Capture the cell that displays the provided text and extract its [X, Y] central coordinate. 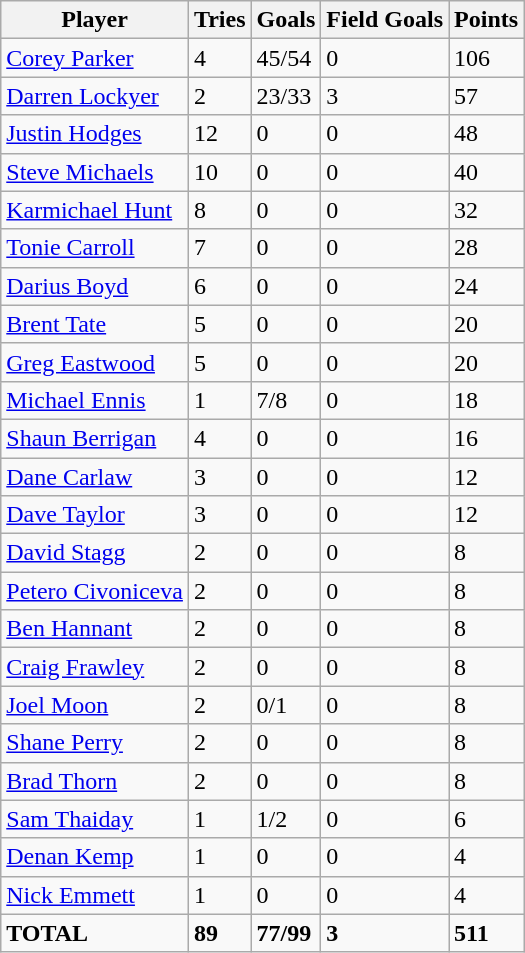
Greg Eastwood [95, 362]
Field Goals [385, 20]
Tries [220, 20]
28 [486, 248]
511 [486, 933]
Sam Thaiday [95, 819]
Nick Emmett [95, 895]
7 [220, 248]
Steve Michaels [95, 172]
Shaun Berrigan [95, 438]
89 [220, 933]
45/54 [286, 58]
Craig Frawley [95, 667]
1/2 [286, 819]
Darius Boyd [95, 286]
Dane Carlaw [95, 477]
Shane Perry [95, 743]
Justin Hodges [95, 134]
TOTAL [95, 933]
7/8 [286, 400]
Corey Parker [95, 58]
40 [486, 172]
Darren Lockyer [95, 96]
David Stagg [95, 553]
77/99 [286, 933]
0/1 [286, 705]
48 [486, 134]
106 [486, 58]
Brent Tate [95, 324]
Player [95, 20]
10 [220, 172]
Points [486, 20]
24 [486, 286]
Karmichael Hunt [95, 210]
Goals [286, 20]
Dave Taylor [95, 515]
23/33 [286, 96]
Tonie Carroll [95, 248]
57 [486, 96]
16 [486, 438]
Petero Civoniceva [95, 591]
32 [486, 210]
18 [486, 400]
Denan Kemp [95, 857]
Joel Moon [95, 705]
Michael Ennis [95, 400]
Ben Hannant [95, 629]
Brad Thorn [95, 781]
